Provide the (X, Y) coordinate of the cell's center where the given text is located.  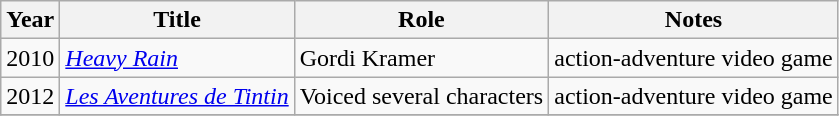
Role (421, 20)
2012 (30, 96)
2010 (30, 58)
Heavy Rain (177, 58)
Notes (694, 20)
Title (177, 20)
Gordi Kramer (421, 58)
Voiced several characters (421, 96)
Year (30, 20)
Les Aventures de Tintin (177, 96)
